From the cell containing the given text, extract its center point as (x, y) coordinate. 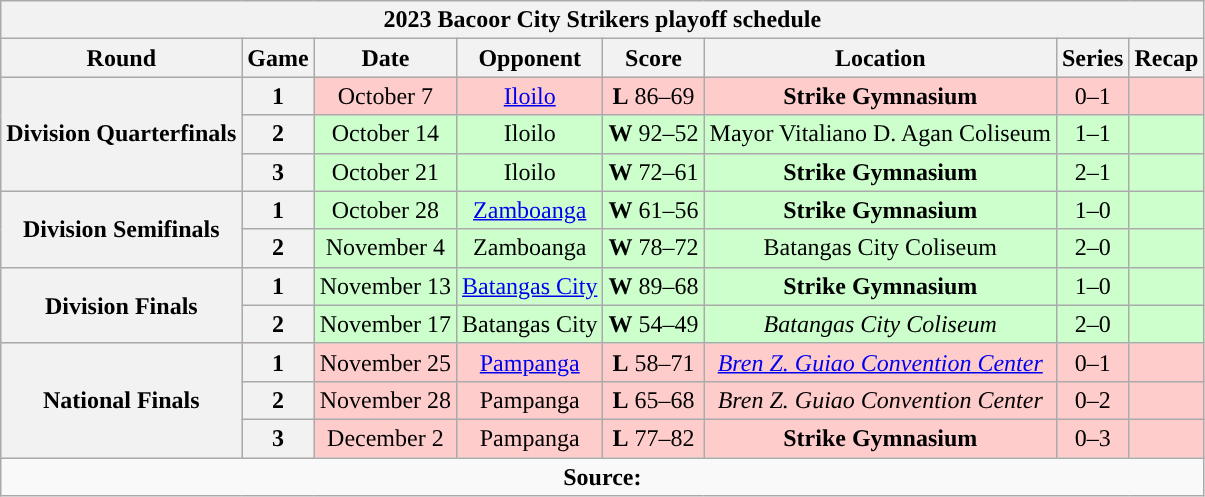
W 61–56 (654, 210)
October 28 (385, 210)
November 25 (385, 362)
October 21 (385, 172)
November 17 (385, 324)
Source: (602, 477)
W 54–49 (654, 324)
October 14 (385, 134)
November 13 (385, 286)
0–3 (1092, 438)
December 2 (385, 438)
Division Quarterfinals (122, 134)
L 77–82 (654, 438)
L 65–68 (654, 400)
National Finals (122, 400)
November 4 (385, 248)
1–1 (1092, 134)
W 92–52 (654, 134)
W 89–68 (654, 286)
Mayor Vitaliano D. Agan Coliseum (880, 134)
Division Finals (122, 305)
W 72–61 (654, 172)
Series (1092, 58)
0–2 (1092, 400)
Division Semifinals (122, 229)
Opponent (530, 58)
2023 Bacoor City Strikers playoff schedule (602, 20)
L 58–71 (654, 362)
Recap (1166, 58)
November 28 (385, 400)
Game (278, 58)
October 7 (385, 96)
W 78–72 (654, 248)
Location (880, 58)
Date (385, 58)
Score (654, 58)
Round (122, 58)
L 86–69 (654, 96)
2–1 (1092, 172)
